Scan for the cell matching the given text and deliver its (X, Y) coordinate at center. 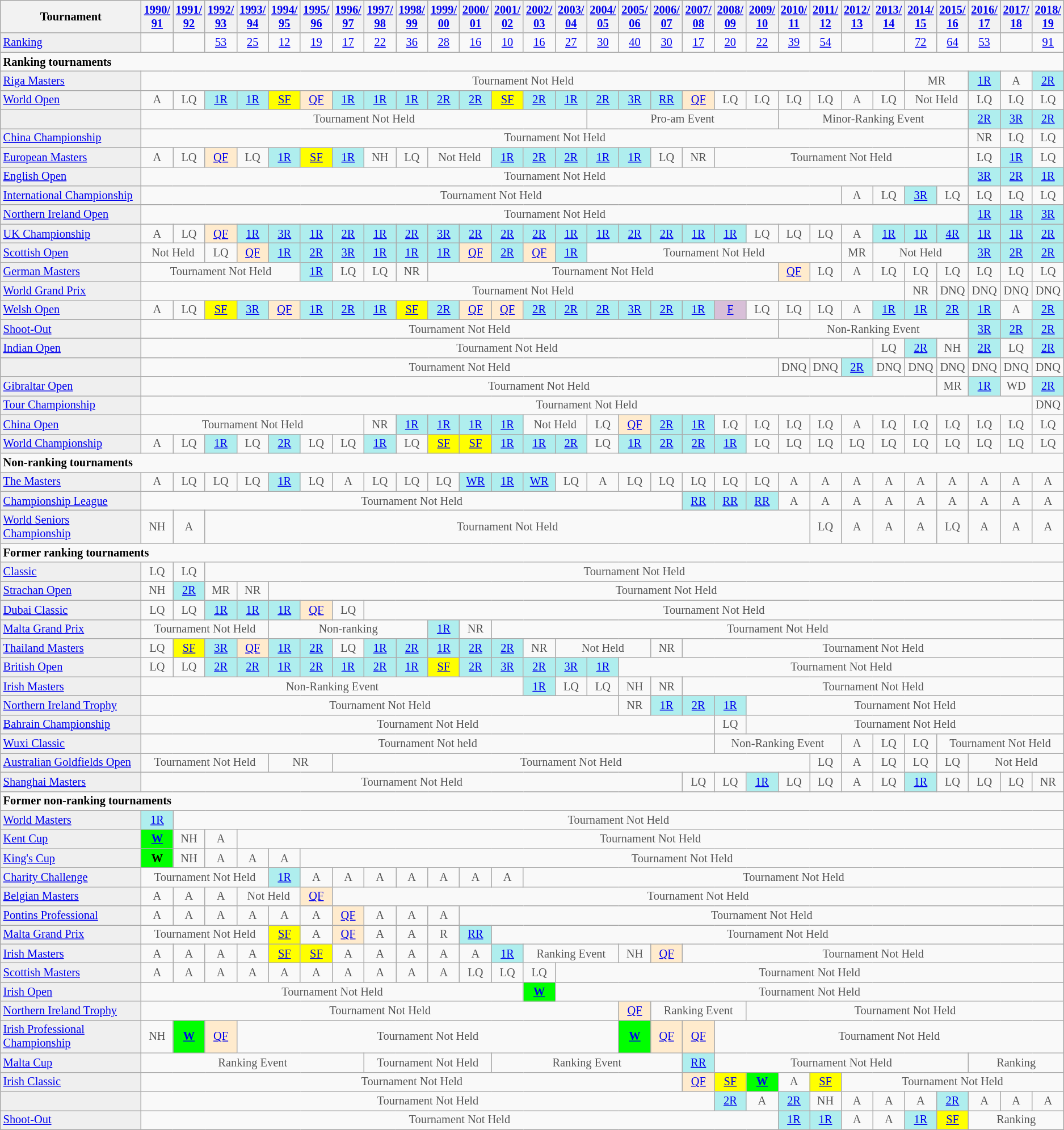
1997/98 (380, 16)
Dubai Classic (71, 610)
Strachan Open (71, 591)
World Seniors Championship (71, 526)
2004/05 (603, 16)
Irish Open (71, 992)
2015/16 (952, 16)
2000/01 (476, 16)
English Open (71, 176)
Tournament Not held (428, 744)
40 (634, 43)
Belgian Masters (71, 896)
European Masters (71, 157)
2008/09 (730, 16)
Thailand Masters (71, 648)
1994/95 (284, 16)
Shanghai Masters (71, 782)
2011/12 (825, 16)
20 (730, 43)
1999/00 (444, 16)
4R (952, 234)
China Open (71, 424)
Scottish Open (71, 252)
British Open (71, 667)
Irish Professional Championship (71, 1036)
54 (825, 43)
2014/15 (920, 16)
2017/18 (1016, 16)
Riga Masters (71, 81)
1990/91 (157, 16)
19 (316, 43)
2006/07 (667, 16)
Classic (71, 572)
Tour Championship (71, 405)
Welsh Open (71, 310)
Ranking tournaments (532, 62)
1995/96 (316, 16)
36 (412, 43)
2010/11 (794, 16)
F (730, 310)
1993/94 (253, 16)
12 (284, 43)
Charity Challenge (71, 877)
Scottish Masters (71, 973)
Non-ranking (348, 629)
1996/97 (348, 16)
World Open (71, 100)
Irish Classic (71, 1082)
UK Championship (71, 234)
Minor-Ranking Event (873, 119)
International Championship (71, 195)
2005/06 (634, 16)
2007/08 (699, 16)
72 (920, 43)
1992/93 (221, 16)
China Championship (71, 138)
R (444, 934)
The Masters (71, 482)
Kent Cup (71, 839)
27 (571, 43)
Former non-ranking tournaments (532, 801)
Bahrain Championship (71, 724)
64 (952, 43)
Australian Goldfields Open (71, 762)
German Masters (71, 272)
2002/03 (539, 16)
Pontins Professional (71, 916)
Former ranking tournaments (532, 553)
2013/14 (889, 16)
Pro-am Event (682, 119)
World Championship (71, 444)
Non-ranking tournaments (532, 462)
28 (444, 43)
Malta Cup (71, 1062)
1991/92 (189, 16)
World Masters (71, 820)
Tournament (71, 16)
Indian Open (71, 348)
WD (1016, 386)
2012/13 (857, 16)
91 (1048, 43)
2001/02 (507, 16)
1998/99 (412, 16)
Wuxi Classic (71, 744)
2003/04 (571, 16)
10 (507, 43)
Northern Ireland Open (71, 214)
2009/10 (762, 16)
2016/17 (985, 16)
World Grand Prix (71, 291)
39 (794, 43)
2018/19 (1048, 16)
Gibraltar Open (71, 386)
Championship League (71, 501)
King's Cup (71, 858)
25 (253, 43)
